Return the [x, y] coordinate for the center point of the cell that contains the specified text.  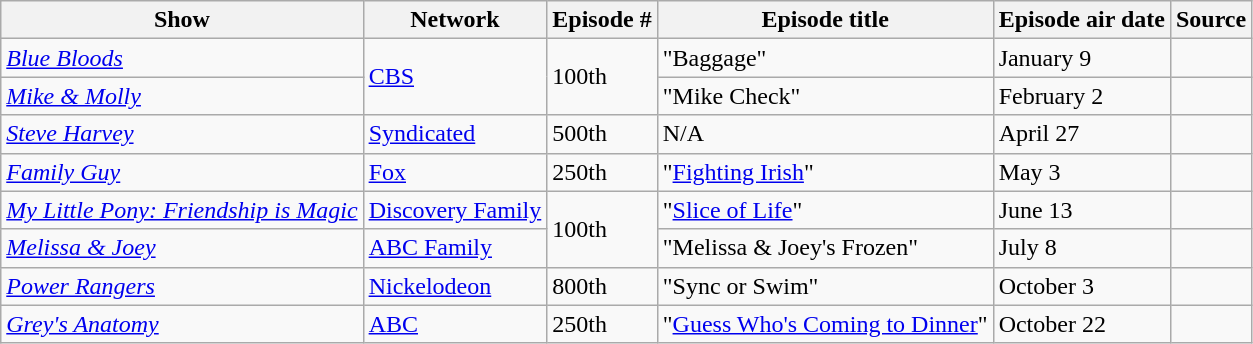
800th [602, 286]
Network [455, 20]
Steve Harvey [182, 134]
My Little Pony: Friendship is Magic [182, 210]
"Baggage" [825, 58]
500th [602, 134]
June 13 [1082, 210]
"Guess Who's Coming to Dinner" [825, 324]
April 27 [1082, 134]
Episode # [602, 20]
"Melissa & Joey's Frozen" [825, 248]
Episode air date [1082, 20]
Family Guy [182, 172]
CBS [455, 77]
ABC [455, 324]
Source [1210, 20]
Melissa & Joey [182, 248]
"Sync or Swim" [825, 286]
February 2 [1082, 96]
Mike & Molly [182, 96]
Fox [455, 172]
"Fighting Irish" [825, 172]
Nickelodeon [455, 286]
Syndicated [455, 134]
Episode title [825, 20]
Blue Bloods [182, 58]
"Slice of Life" [825, 210]
Discovery Family [455, 210]
ABC Family [455, 248]
May 3 [1082, 172]
"Mike Check" [825, 96]
Grey's Anatomy [182, 324]
July 8 [1082, 248]
October 3 [1082, 286]
October 22 [1082, 324]
N/A [825, 134]
January 9 [1082, 58]
Power Rangers [182, 286]
Show [182, 20]
